Pinpoint the cell where the given text exists, returning its [x, y] midpoint coordinate. 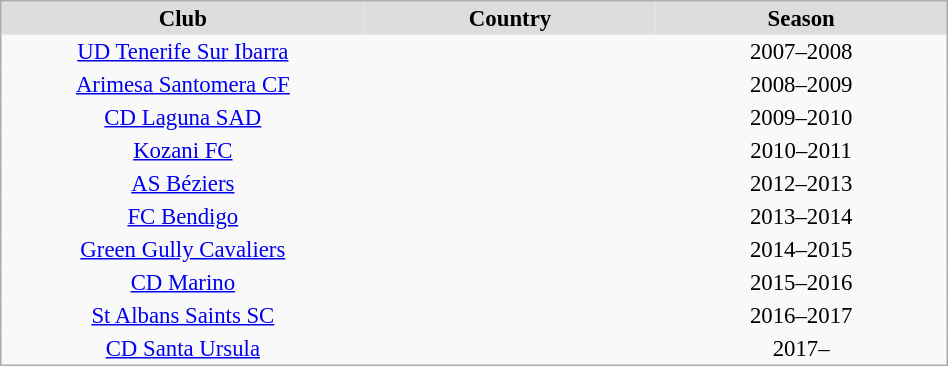
Country [510, 18]
St Albans Saints SC [182, 314]
CD Laguna SAD [182, 116]
CD Santa Ursula [182, 349]
CD Marino [182, 282]
2007–2008 [802, 50]
Season [802, 18]
UD Tenerife Sur Ibarra [182, 50]
2016–2017 [802, 314]
Green Gully Cavaliers [182, 248]
2010–2011 [802, 150]
2014–2015 [802, 248]
2012–2013 [802, 182]
Kozani FC [182, 150]
Arimesa Santomera CF [182, 84]
2013–2014 [802, 216]
2015–2016 [802, 282]
AS Béziers [182, 182]
2009–2010 [802, 116]
2017– [802, 349]
2008–2009 [802, 84]
FC Bendigo [182, 216]
Club [182, 18]
